Find where the given text appears and provide that cell's center as [X, Y] coordinate. 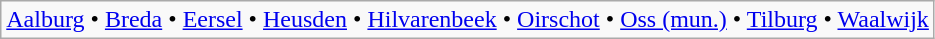
Aalburg • Breda • Eersel • Heusden • Hilvarenbeek • Oirschot • Oss (mun.) • Tilburg • Waalwijk [468, 20]
